From the cell containing the given text, extract its center point as [X, Y] coordinate. 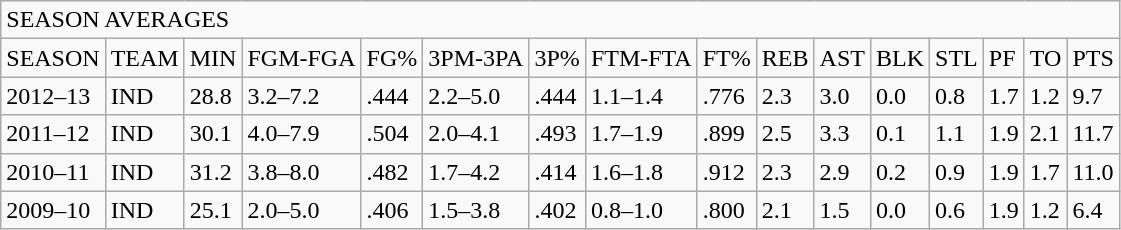
FT% [726, 58]
FGM-FGA [302, 58]
FG% [392, 58]
0.9 [957, 172]
0.8–1.0 [641, 210]
1.6–1.8 [641, 172]
0.1 [900, 134]
BLK [900, 58]
STL [957, 58]
4.0–7.9 [302, 134]
0.6 [957, 210]
2009–10 [53, 210]
TO [1046, 58]
2.5 [785, 134]
1.1–1.4 [641, 96]
2011–12 [53, 134]
3PM-3PA [476, 58]
.493 [557, 134]
1.5–3.8 [476, 210]
REB [785, 58]
.402 [557, 210]
.776 [726, 96]
PF [1004, 58]
MIN [213, 58]
2.9 [842, 172]
1.5 [842, 210]
2.2–5.0 [476, 96]
SEASON [53, 58]
3P% [557, 58]
0.2 [900, 172]
AST [842, 58]
28.8 [213, 96]
1.7–4.2 [476, 172]
3.3 [842, 134]
3.0 [842, 96]
1.7–1.9 [641, 134]
1.1 [957, 134]
.800 [726, 210]
2.0–5.0 [302, 210]
PTS [1093, 58]
.899 [726, 134]
6.4 [1093, 210]
11.7 [1093, 134]
25.1 [213, 210]
3.8–8.0 [302, 172]
2010–11 [53, 172]
11.0 [1093, 172]
.482 [392, 172]
9.7 [1093, 96]
FTM-FTA [641, 58]
31.2 [213, 172]
.414 [557, 172]
2.0–4.1 [476, 134]
.912 [726, 172]
3.2–7.2 [302, 96]
SEASON AVERAGES [560, 20]
.504 [392, 134]
TEAM [144, 58]
30.1 [213, 134]
2012–13 [53, 96]
.406 [392, 210]
0.8 [957, 96]
